Return [X, Y] of the center of cell containing provided text 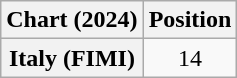
14 [190, 58]
Position [190, 20]
Italy (FIMI) [72, 58]
Chart (2024) [72, 20]
